Capture the cell that displays the provided text and extract its [X, Y] central coordinate. 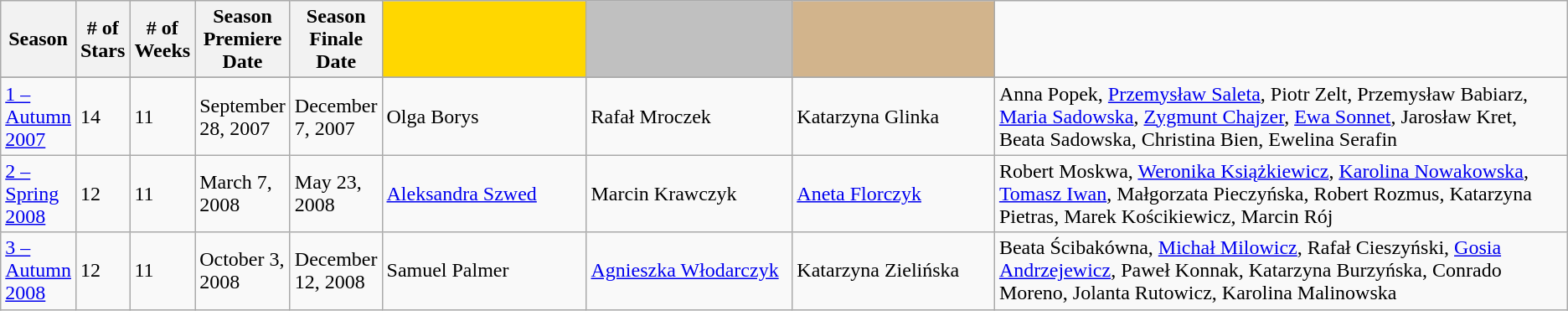
December 7, 2007 [336, 117]
Rafał Mroczek [689, 117]
September 28, 2007 [243, 117]
Samuel Palmer [484, 271]
October 3, 2008 [243, 271]
# ofWeeks [162, 39]
3 – Autumn 2008 [39, 271]
Marcin Krawczyk [689, 194]
Season Finale Date [336, 39]
March 7, 2008 [243, 194]
Aleksandra Szwed [484, 194]
# ofStars [102, 39]
May 23, 2008 [336, 194]
Katarzyna Zielińska [894, 271]
December 12, 2008 [336, 271]
Katarzyna Glinka [894, 117]
Season [39, 39]
Agnieszka Włodarczyk [689, 271]
2 – Spring 2008 [39, 194]
Olga Borys [484, 117]
Season Premiere Date [243, 39]
Aneta Florczyk [894, 194]
14 [102, 117]
1 – Autumn 2007 [39, 117]
